Identify which cell holds the provided text, then report its [x, y] central coordinate. 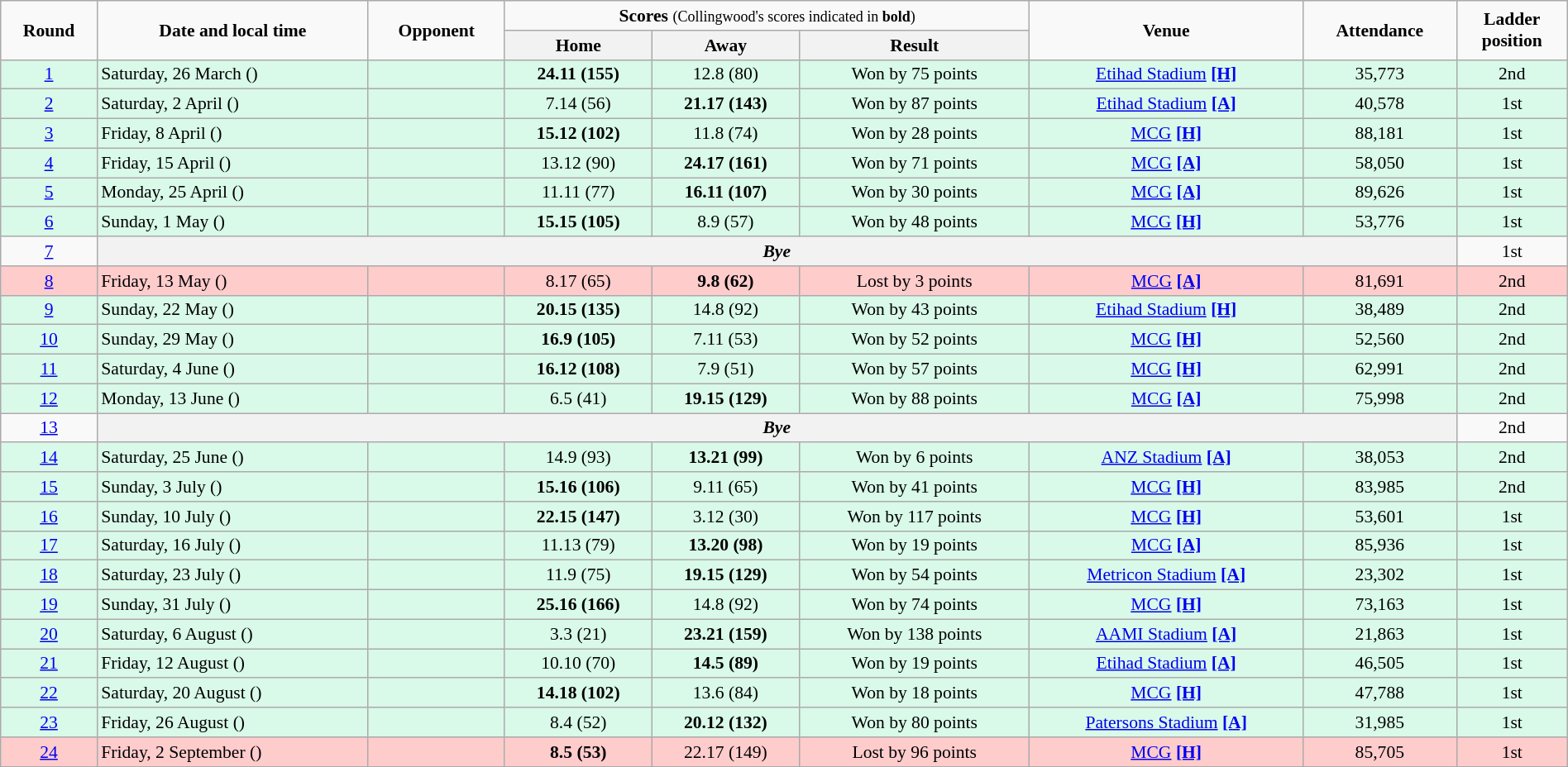
13.12 (90) [578, 163]
46,505 [1379, 664]
Won by 138 points [914, 634]
22.15 (147) [578, 517]
Saturday, 4 June () [232, 369]
20.12 (132) [725, 722]
3.3 (21) [578, 634]
Friday, 2 September () [232, 752]
10.10 (70) [578, 664]
11.8 (74) [725, 134]
10 [50, 340]
14.5 (89) [725, 664]
Lost by 96 points [914, 752]
7 [50, 251]
8.9 (57) [725, 222]
Won by 28 points [914, 134]
Won by 6 points [914, 458]
13 [50, 428]
22.17 (149) [725, 752]
24.17 (161) [725, 163]
24 [50, 752]
16.12 (108) [578, 369]
Friday, 8 April () [232, 134]
6 [50, 222]
85,936 [1379, 545]
19 [50, 605]
Metricon Stadium [A] [1166, 575]
11.13 (79) [578, 545]
Venue [1166, 30]
8.4 (52) [578, 722]
Away [725, 45]
Opponent [437, 30]
Won by 117 points [914, 517]
Saturday, 20 August () [232, 693]
38,053 [1379, 458]
22 [50, 693]
13.20 (98) [725, 545]
Saturday, 2 April () [232, 104]
15 [50, 487]
Won by 48 points [914, 222]
8 [50, 281]
Won by 80 points [914, 722]
21,863 [1379, 634]
3.12 (30) [725, 517]
17 [50, 545]
Saturday, 6 August () [232, 634]
ANZ Stadium [A] [1166, 458]
14 [50, 458]
83,985 [1379, 487]
14.9 (93) [578, 458]
7.14 (56) [578, 104]
7.11 (53) [725, 340]
12 [50, 398]
20.15 (135) [578, 310]
15.16 (106) [578, 487]
Patersons Stadium [A] [1166, 722]
62,991 [1379, 369]
8.5 (53) [578, 752]
Saturday, 25 June () [232, 458]
Scores (Collingwood's scores indicated in bold) [767, 16]
3 [50, 134]
5 [50, 193]
Date and local time [232, 30]
Sunday, 10 July () [232, 517]
11 [50, 369]
7.9 (51) [725, 369]
Won by 52 points [914, 340]
58,050 [1379, 163]
15.15 (105) [578, 222]
11.11 (77) [578, 193]
23,302 [1379, 575]
Friday, 15 April () [232, 163]
Round [50, 30]
12.8 (80) [725, 74]
16.11 (107) [725, 193]
6.5 (41) [578, 398]
25.16 (166) [578, 605]
52,560 [1379, 340]
AAMI Stadium [A] [1166, 634]
4 [50, 163]
Saturday, 23 July () [232, 575]
Won by 18 points [914, 693]
Monday, 25 April () [232, 193]
8.17 (65) [578, 281]
73,163 [1379, 605]
Won by 54 points [914, 575]
38,489 [1379, 310]
Won by 30 points [914, 193]
16.9 (105) [578, 340]
Friday, 12 August () [232, 664]
Saturday, 26 March () [232, 74]
24.11 (155) [578, 74]
Result [914, 45]
16 [50, 517]
Attendance [1379, 30]
Lost by 3 points [914, 281]
85,705 [1379, 752]
53,776 [1379, 222]
47,788 [1379, 693]
1 [50, 74]
23 [50, 722]
Home [578, 45]
23.21 (159) [725, 634]
9.11 (65) [725, 487]
Won by 71 points [914, 163]
14.18 (102) [578, 693]
Sunday, 22 May () [232, 310]
Won by 57 points [914, 369]
Won by 88 points [914, 398]
Won by 87 points [914, 104]
Monday, 13 June () [232, 398]
20 [50, 634]
Sunday, 29 May () [232, 340]
35,773 [1379, 74]
40,578 [1379, 104]
31,985 [1379, 722]
21.17 (143) [725, 104]
Sunday, 3 July () [232, 487]
Won by 75 points [914, 74]
15.12 (102) [578, 134]
Sunday, 31 July () [232, 605]
Friday, 26 August () [232, 722]
Saturday, 16 July () [232, 545]
81,691 [1379, 281]
21 [50, 664]
Won by 41 points [914, 487]
9 [50, 310]
89,626 [1379, 193]
9.8 (62) [725, 281]
13.21 (99) [725, 458]
18 [50, 575]
88,181 [1379, 134]
13.6 (84) [725, 693]
Won by 74 points [914, 605]
Won by 43 points [914, 310]
11.9 (75) [578, 575]
Friday, 13 May () [232, 281]
Sunday, 1 May () [232, 222]
2 [50, 104]
Ladderposition [1512, 30]
75,998 [1379, 398]
53,601 [1379, 517]
